Detect which cell encompasses the target text, then output its [x, y] center coordinate. 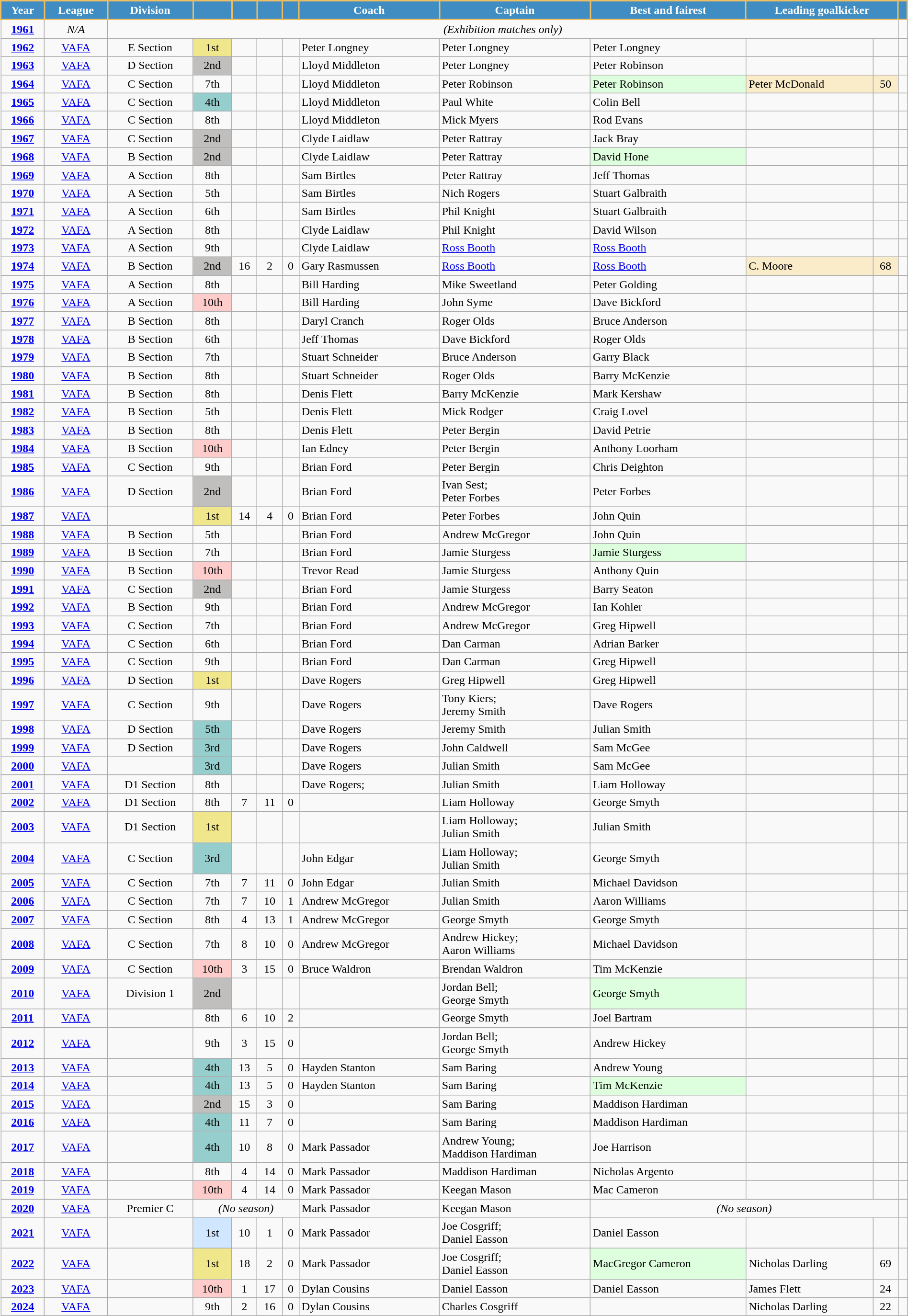
1995 [23, 662]
Anthony Loorham [669, 448]
1974 [23, 266]
2021 [23, 1233]
Division 1 [150, 993]
2016 [23, 1122]
1969 [23, 175]
Garry Black [669, 357]
1971 [23, 211]
2022 [23, 1264]
1973 [23, 248]
Barry Seaton [669, 589]
2013 [23, 1067]
Joel Bartram [669, 1018]
1993 [23, 625]
17 [270, 1289]
David Wilson [669, 229]
John Caldwell [514, 748]
Aaron Williams [669, 901]
Nich Rogers [514, 193]
MacGregor Cameron [669, 1264]
2002 [23, 802]
2012 [23, 1043]
1988 [23, 534]
C. Moore [809, 266]
Premier C [150, 1208]
1963 [23, 66]
2014 [23, 1086]
Peter McDonald [809, 84]
2007 [23, 919]
1970 [23, 193]
Andrew Young [669, 1067]
1989 [23, 553]
2004 [23, 858]
1964 [23, 84]
1981 [23, 394]
1978 [23, 339]
22 [886, 1307]
Mac Cameron [669, 1190]
2019 [23, 1190]
Jack Bray [669, 138]
Daryl Cranch [369, 321]
1966 [23, 120]
1987 [23, 516]
6 [244, 1018]
Mark Kershaw [669, 394]
E Section [150, 47]
Coach [369, 11]
1985 [23, 466]
Adrian Barker [669, 644]
69 [886, 1264]
1983 [23, 430]
James Flett [809, 1289]
50 [886, 84]
2020 [23, 1208]
Gary Rasmussen [369, 266]
18 [244, 1264]
Nicholas Argento [669, 1171]
1986 [23, 491]
1980 [23, 375]
Best and fairest [669, 11]
1998 [23, 729]
1975 [23, 284]
Mike Sweetland [514, 284]
1976 [23, 303]
Mick Myers [514, 120]
2024 [23, 1307]
1965 [23, 102]
2009 [23, 969]
1982 [23, 412]
Ivan Sest;Peter Forbes [514, 491]
2005 [23, 883]
2023 [23, 1289]
2018 [23, 1171]
1977 [23, 321]
2006 [23, 901]
Leading goalkicker [822, 11]
2017 [23, 1146]
Anthony Quin [669, 571]
Bruce Waldron [369, 969]
Year [23, 11]
1999 [23, 748]
2003 [23, 827]
2010 [23, 993]
Paul White [514, 102]
1991 [23, 589]
1994 [23, 644]
Craig Lovel [669, 412]
2015 [23, 1104]
Captain [514, 11]
1979 [23, 357]
Peter Golding [669, 284]
David Hone [669, 157]
Chris Deighton [669, 466]
1996 [23, 680]
2000 [23, 766]
Andrew Young; Maddison Hardiman [514, 1146]
68 [886, 266]
(Exhibition matches only) [503, 29]
Trevor Read [369, 571]
League [76, 11]
2001 [23, 784]
David Petrie [669, 430]
1968 [23, 157]
Brendan Waldron [514, 969]
Andrew Hickey [669, 1043]
1990 [23, 571]
1984 [23, 448]
Colin Bell [669, 102]
1972 [23, 229]
1967 [23, 138]
1997 [23, 705]
Andrew Hickey;Aaron Williams [514, 944]
Jeremy Smith [514, 729]
Dave Rogers; [369, 784]
Rod Evans [669, 120]
1961 [23, 29]
1992 [23, 607]
24 [886, 1289]
Division [150, 11]
Ian Edney [369, 448]
Joe Harrison [669, 1146]
Ian Kohler [669, 607]
Mick Rodger [514, 412]
2008 [23, 944]
Charles Cosgriff [514, 1307]
2011 [23, 1018]
1962 [23, 47]
N/A [76, 29]
Tony Kiers;Jeremy Smith [514, 705]
John Syme [514, 303]
